Detect which cell encompasses the target text, then output its (x, y) center coordinate. 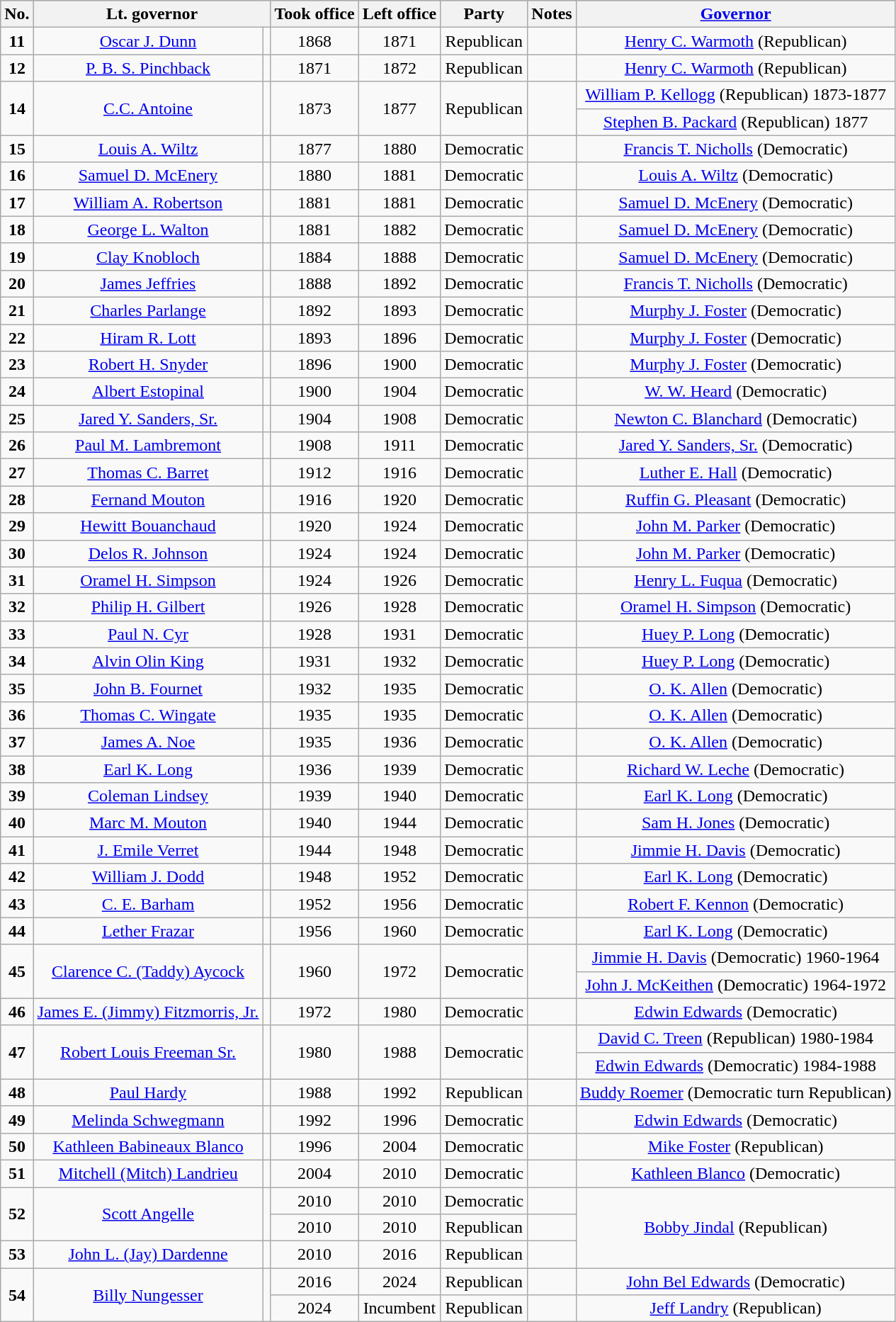
45 (17, 971)
Party (484, 14)
41 (17, 850)
John B. Fournet (148, 688)
Hewitt Bouanchaud (148, 526)
Marc M. Mouton (148, 823)
Clarence C. (Taddy) Aycock (148, 971)
49 (17, 1119)
James E. (Jimmy) Fitzmorris, Jr. (148, 1012)
23 (17, 365)
Louis A. Wiltz (Democratic) (735, 176)
Paul M. Lambremont (148, 446)
20 (17, 283)
Sam H. Jones (Democratic) (735, 823)
Stephen B. Packard (Republican) 1877 (735, 122)
Robert H. Snyder (148, 365)
29 (17, 526)
11 (17, 41)
1873 (314, 108)
Delos R. Johnson (148, 553)
Jeff Landry (Republican) (735, 1309)
34 (17, 661)
25 (17, 419)
Robert Louis Freeman Sr. (148, 1052)
Jared Y. Sanders, Sr. (Democratic) (735, 446)
15 (17, 149)
Clay Knobloch (148, 256)
No. (17, 14)
12 (17, 68)
51 (17, 1173)
John Bel Edwards (Democratic) (735, 1282)
14 (17, 108)
Governor (735, 14)
1872 (399, 68)
Luther E. Hall (Democratic) (735, 473)
Ruffin G. Pleasant (Democratic) (735, 499)
Buddy Roemer (Democratic turn Republican) (735, 1092)
Kathleen Blanco (Democratic) (735, 1173)
Alvin Olin King (148, 661)
William P. Kellogg (Republican) 1873-1877 (735, 95)
31 (17, 580)
53 (17, 1255)
38 (17, 769)
44 (17, 931)
Lether Frazar (148, 931)
1911 (399, 446)
52 (17, 1214)
Richard W. Leche (Democratic) (735, 769)
James A. Noe (148, 742)
1912 (314, 473)
32 (17, 607)
Oramel H. Simpson (Democratic) (735, 607)
Billy Nungesser (148, 1295)
Mitchell (Mitch) Landrieu (148, 1173)
Oscar J. Dunn (148, 41)
1882 (399, 230)
Kathleen Babineaux Blanco (148, 1146)
W. W. Heard (Democratic) (735, 392)
33 (17, 634)
30 (17, 553)
Paul Hardy (148, 1092)
Hiram R. Lott (148, 338)
Mike Foster (Republican) (735, 1146)
Incumbent (399, 1309)
17 (17, 203)
1884 (314, 256)
Edwin Edwards (Democratic) 1984-1988 (735, 1066)
William A. Robertson (148, 203)
36 (17, 715)
50 (17, 1146)
John J. McKeithen (Democratic) 1964-1972 (735, 985)
46 (17, 1012)
Charles Parlange (148, 310)
Albert Estopinal (148, 392)
Fernand Mouton (148, 499)
Henry L. Fuqua (Democratic) (735, 580)
19 (17, 256)
Jimmie H. Davis (Democratic) (735, 850)
David C. Treen (Republican) 1980-1984 (735, 1039)
John L. (Jay) Dardenne (148, 1255)
28 (17, 499)
Thomas C. Wingate (148, 715)
Louis A. Wiltz (148, 149)
C. E. Barham (148, 904)
54 (17, 1295)
43 (17, 904)
24 (17, 392)
P. B. S. Pinchback (148, 68)
37 (17, 742)
Left office (399, 14)
Notes (552, 14)
16 (17, 176)
J. Emile Verret (148, 850)
35 (17, 688)
Samuel D. McEnery (148, 176)
Coleman Lindsey (148, 796)
47 (17, 1052)
Newton C. Blanchard (Democratic) (735, 419)
26 (17, 446)
42 (17, 877)
Scott Angelle (148, 1214)
48 (17, 1092)
George L. Walton (148, 230)
21 (17, 310)
Jared Y. Sanders, Sr. (148, 419)
40 (17, 823)
Thomas C. Barret (148, 473)
39 (17, 796)
Earl K. Long (148, 769)
William J. Dodd (148, 877)
1868 (314, 41)
Took office (314, 14)
Robert F. Kennon (Democratic) (735, 904)
27 (17, 473)
Oramel H. Simpson (148, 580)
18 (17, 230)
Melinda Schwegmann (148, 1119)
Lt. governor (152, 14)
Philip H. Gilbert (148, 607)
C.C. Antoine (148, 108)
Paul N. Cyr (148, 634)
James Jeffries (148, 283)
22 (17, 338)
Jimmie H. Davis (Democratic) 1960-1964 (735, 958)
Bobby Jindal (Republican) (735, 1228)
